Scan for the cell matching the given text and deliver its (x, y) coordinate at center. 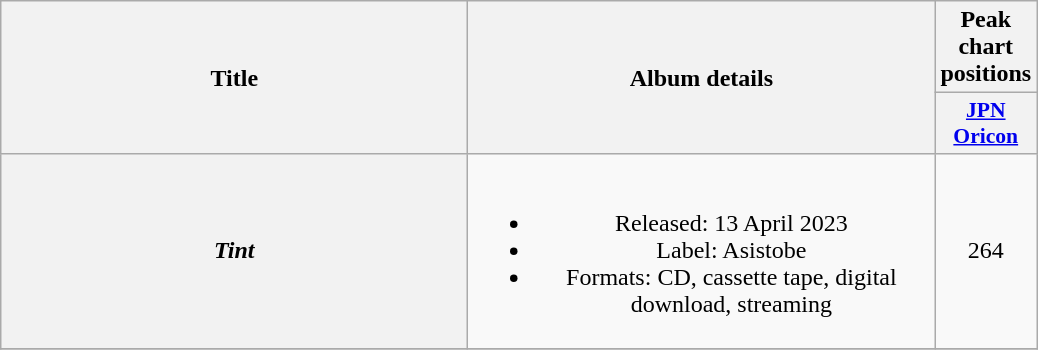
Album details (702, 78)
Peakchartpositions (986, 47)
Released: 13 April 2023Label: AsistobeFormats: CD, cassette tape, digital download, streaming (702, 251)
Tint (234, 251)
Title (234, 78)
264 (986, 251)
JPNOricon (986, 124)
